Scan for the cell matching the given text and deliver its [x, y] coordinate at center. 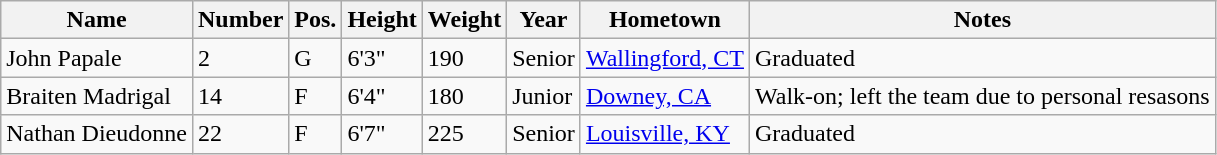
Braiten Madrigal [97, 96]
G [316, 58]
Notes [983, 20]
2 [240, 58]
225 [464, 134]
Height [382, 20]
Louisville, KY [664, 134]
6'3" [382, 58]
Number [240, 20]
22 [240, 134]
Name [97, 20]
Downey, CA [664, 96]
Hometown [664, 20]
Weight [464, 20]
6'4" [382, 96]
John Papale [97, 58]
190 [464, 58]
Nathan Dieudonne [97, 134]
6'7" [382, 134]
Wallingford, CT [664, 58]
180 [464, 96]
Walk-on; left the team due to personal resasons [983, 96]
Pos. [316, 20]
Year [544, 20]
14 [240, 96]
Junior [544, 96]
